Return the (x, y) coordinate for the center point of the cell that contains the specified text.  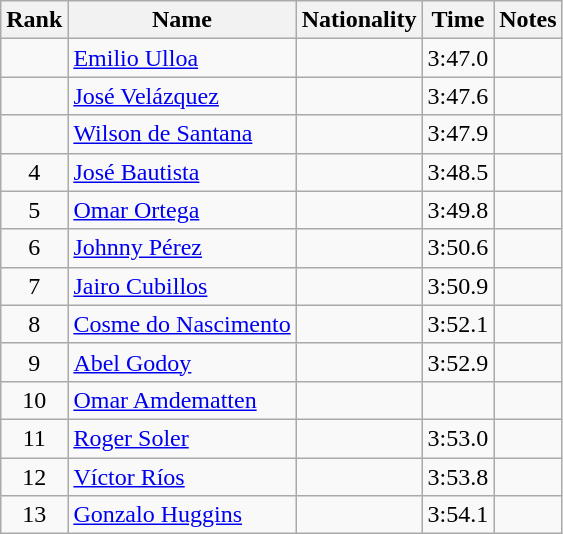
6 (34, 248)
3:53.8 (458, 477)
3:52.9 (458, 362)
Omar Amdematten (182, 400)
7 (34, 286)
9 (34, 362)
12 (34, 477)
3:47.9 (458, 134)
3:53.0 (458, 438)
3:50.6 (458, 248)
3:50.9 (458, 286)
4 (34, 172)
Omar Ortega (182, 210)
Name (182, 20)
10 (34, 400)
11 (34, 438)
José Velázquez (182, 96)
Gonzalo Huggins (182, 515)
3:52.1 (458, 324)
Notes (528, 20)
3:48.5 (458, 172)
Cosme do Nascimento (182, 324)
Roger Soler (182, 438)
3:47.6 (458, 96)
3:47.0 (458, 58)
3:49.8 (458, 210)
Nationality (359, 20)
5 (34, 210)
Víctor Ríos (182, 477)
Johnny Pérez (182, 248)
Wilson de Santana (182, 134)
8 (34, 324)
Emilio Ulloa (182, 58)
Rank (34, 20)
Time (458, 20)
José Bautista (182, 172)
Abel Godoy (182, 362)
Jairo Cubillos (182, 286)
13 (34, 515)
3:54.1 (458, 515)
